Search for the cell housing the specified text and yield its [X, Y] center coordinate. 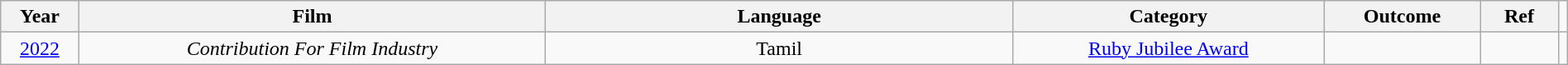
2022 [40, 48]
Outcome [1403, 17]
Ref [1519, 17]
Tamil [779, 48]
Contribution For Film Industry [313, 48]
Year [40, 17]
Language [779, 17]
Film [313, 17]
Category [1168, 17]
Ruby Jubilee Award [1168, 48]
